Determine the [x, y] coordinate at the center of the cell enclosing the given text.  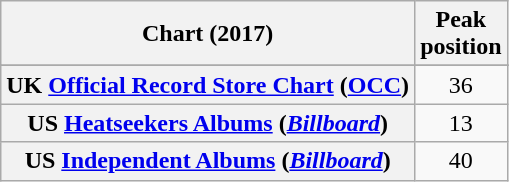
US Heatseekers Albums (Billboard) [208, 123]
Chart (2017) [208, 34]
40 [461, 161]
13 [461, 123]
36 [461, 85]
US Independent Albums (Billboard) [208, 161]
UK Official Record Store Chart (OCC) [208, 85]
Peakposition [461, 34]
